Return (X, Y) of the center of cell containing provided text 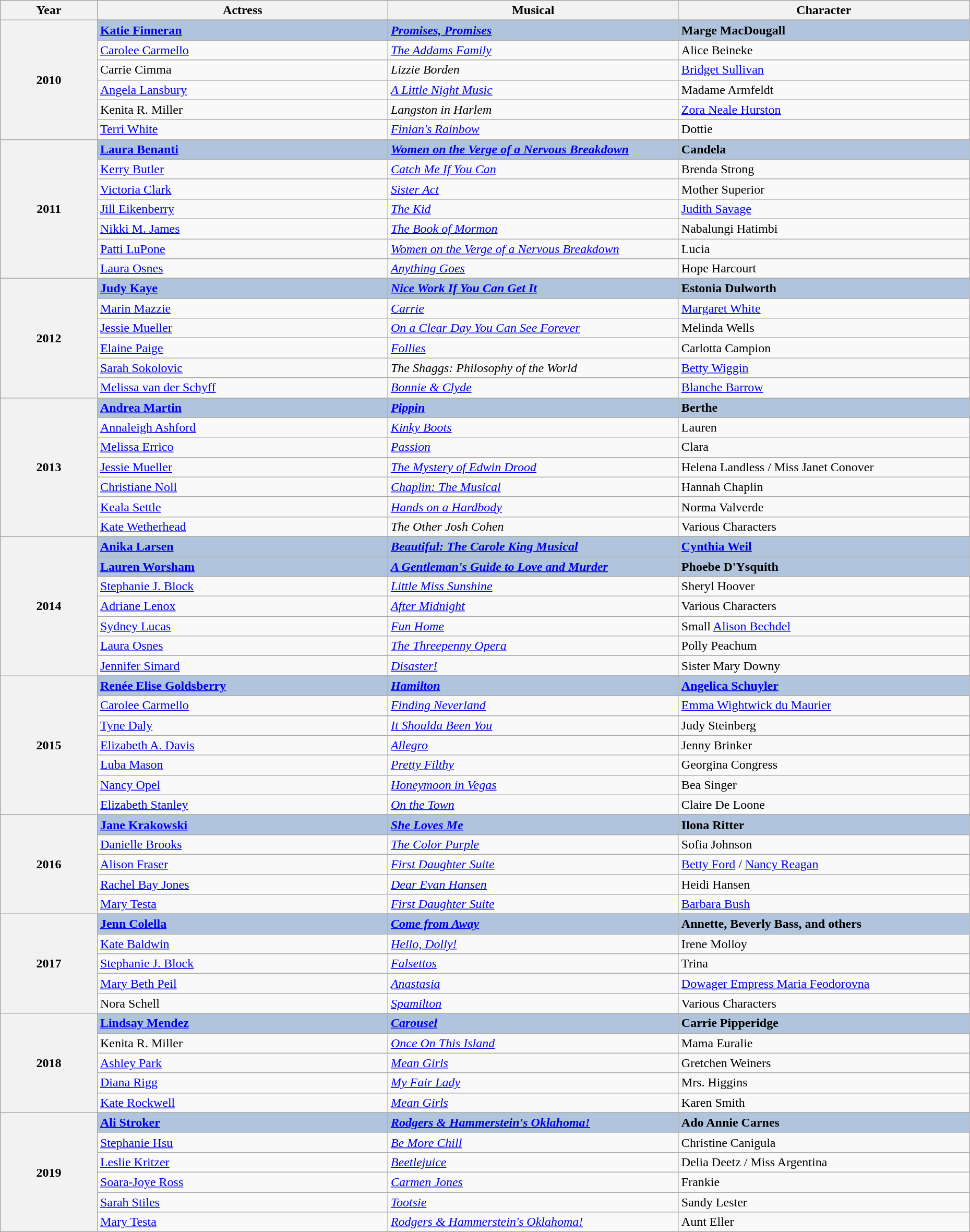
Christiane Noll (242, 487)
Ali Stroker (242, 1122)
Carmen Jones (533, 1182)
Sister Mary Downy (823, 666)
On the Town (533, 805)
Anything Goes (533, 269)
Come from Away (533, 924)
Tyne Daly (242, 725)
Nora Schell (242, 1003)
Lizzie Borden (533, 70)
Delia Deetz / Miss Argentina (823, 1162)
Frankie (823, 1182)
She Loves Me (533, 824)
Pippin (533, 408)
Falsettos (533, 964)
2015 (49, 745)
Betty Wiggin (823, 368)
Aunt Eller (823, 1222)
Catch Me If You Can (533, 169)
Mary Beth Peil (242, 984)
Barbara Bush (823, 904)
Fun Home (533, 626)
Bonnie & Clyde (533, 388)
The Mystery of Edwin Drood (533, 467)
Lindsay Mendez (242, 1023)
2011 (49, 209)
Character (823, 10)
Sarah Stiles (242, 1202)
Jennifer Simard (242, 666)
Kerry Butler (242, 169)
Dowager Empress Maria Feodorovna (823, 984)
Christine Canigula (823, 1142)
Phoebe D'Ysquith (823, 566)
Adriane Lenox (242, 606)
Judy Steinberg (823, 725)
2014 (49, 606)
Disaster! (533, 666)
Elizabeth A. Davis (242, 745)
Candela (823, 149)
Jenny Brinker (823, 745)
Beautiful: The Carole King Musical (533, 546)
Keala Settle (242, 507)
Sydney Lucas (242, 626)
2017 (49, 964)
Bridget Sullivan (823, 70)
Berthe (823, 408)
Passion (533, 447)
Hello, Dolly! (533, 944)
Carrie Pipperidge (823, 1023)
Nabalungi Hatimbi (823, 229)
Margaret White (823, 308)
Diana Rigg (242, 1083)
Carrie (533, 308)
The Other Josh Cohen (533, 527)
Leslie Kritzer (242, 1162)
Anastasia (533, 984)
The Color Purple (533, 844)
Nice Work If You Can Get It (533, 289)
Jenn Colella (242, 924)
Emma Wightwick du Maurier (823, 705)
Hands on a Hardbody (533, 507)
The Shaggs: Philosophy of the World (533, 368)
Pretty Filthy (533, 765)
Alice Beineke (823, 50)
Allegro (533, 745)
Andrea Martin (242, 408)
Katie Finneran (242, 30)
Jill Eikenberry (242, 209)
After Midnight (533, 606)
Judith Savage (823, 209)
Small Alison Bechdel (823, 626)
Clara (823, 447)
Dottie (823, 129)
Angelica Schuyler (823, 686)
Patti LuPone (242, 249)
Norma Valverde (823, 507)
Jane Krakowski (242, 824)
Year (49, 10)
The Kid (533, 209)
Gretchen Weiners (823, 1063)
Marin Mazzie (242, 308)
Ilona Ritter (823, 824)
Sarah Sokolovic (242, 368)
Nikki M. James (242, 229)
The Threepenny Opera (533, 646)
Lauren (823, 427)
Hamilton (533, 686)
Renée Elise Goldsberry (242, 686)
2012 (49, 338)
Betty Ford / Nancy Reagan (823, 864)
It Shoulda Been You (533, 725)
Mrs. Higgins (823, 1083)
Actress (242, 10)
Carrie Cimma (242, 70)
Brenda Strong (823, 169)
Trina (823, 964)
Tootsie (533, 1202)
Sandy Lester (823, 1202)
Finding Neverland (533, 705)
Kinky Boots (533, 427)
The Book of Mormon (533, 229)
2013 (49, 467)
2018 (49, 1063)
Finian's Rainbow (533, 129)
Follies (533, 348)
Spamilton (533, 1003)
Melissa Errico (242, 447)
Sofia Johnson (823, 844)
Polly Peachum (823, 646)
Kate Rockwell (242, 1103)
Laura Benanti (242, 149)
Stephanie Hsu (242, 1142)
Danielle Brooks (242, 844)
Ado Annie Carnes (823, 1122)
Terri White (242, 129)
Rachel Bay Jones (242, 884)
Chaplin: The Musical (533, 487)
Musical (533, 10)
Bea Singer (823, 785)
Carlotta Campion (823, 348)
Promises, Promises (533, 30)
Carousel (533, 1023)
Dear Evan Hansen (533, 884)
Blanche Barrow (823, 388)
Once On This Island (533, 1043)
2019 (49, 1172)
Annette, Beverly Bass, and others (823, 924)
Mother Superior (823, 189)
Elizabeth Stanley (242, 805)
Sister Act (533, 189)
Judy Kaye (242, 289)
Melissa van der Schyff (242, 388)
Melinda Wells (823, 328)
Sheryl Hoover (823, 587)
Elaine Paige (242, 348)
Zora Neale Hurston (823, 110)
Hope Harcourt (823, 269)
Karen Smith (823, 1103)
Lucia (823, 249)
Estonia Dulworth (823, 289)
Irene Molloy (823, 944)
Be More Chill (533, 1142)
Hannah Chaplin (823, 487)
Annaleigh Ashford (242, 427)
Victoria Clark (242, 189)
Alison Fraser (242, 864)
Kate Wetherhead (242, 527)
A Gentleman's Guide to Love and Murder (533, 566)
Honeymoon in Vegas (533, 785)
Ashley Park (242, 1063)
Nancy Opel (242, 785)
Georgina Congress (823, 765)
Angela Lansbury (242, 90)
Madame Armfeldt (823, 90)
Soara-Joye Ross (242, 1182)
Marge MacDougall (823, 30)
2016 (49, 864)
My Fair Lady (533, 1083)
Little Miss Sunshine (533, 587)
Lauren Worsham (242, 566)
A Little Night Music (533, 90)
The Addams Family (533, 50)
On a Clear Day You Can See Forever (533, 328)
Heidi Hansen (823, 884)
Langston in Harlem (533, 110)
Luba Mason (242, 765)
2010 (49, 80)
Beetlejuice (533, 1162)
Claire De Loone (823, 805)
Cynthia Weil (823, 546)
Anika Larsen (242, 546)
Mama Euralie (823, 1043)
Kate Baldwin (242, 944)
Helena Landless / Miss Janet Conover (823, 467)
